Detect which cell encompasses the target text, then output its (X, Y) center coordinate. 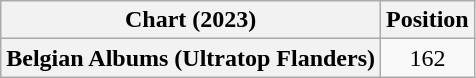
Chart (2023) (191, 20)
Belgian Albums (Ultratop Flanders) (191, 58)
162 (428, 58)
Position (428, 20)
